Extract the (X, Y) coordinate from the center of the cell holding the provided text.  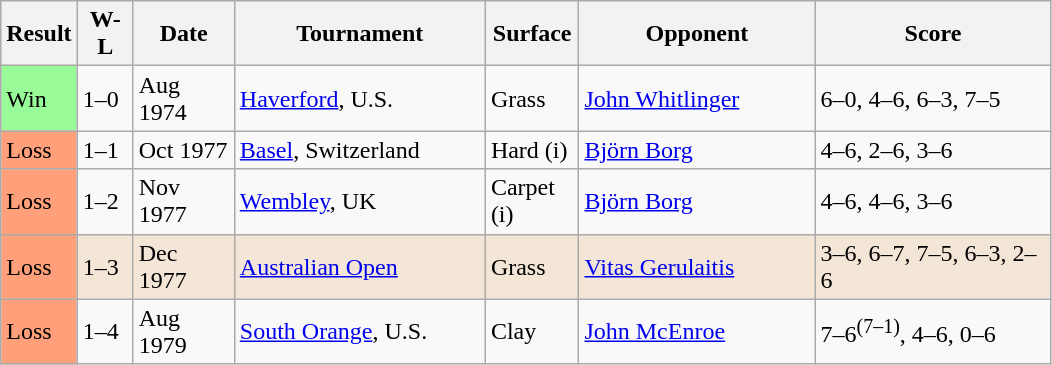
W-L (105, 34)
John Whitlinger (697, 98)
1–2 (105, 202)
South Orange, U.S. (360, 332)
Aug 1974 (184, 98)
Dec 1977 (184, 266)
7–6(7–1), 4–6, 0–6 (933, 332)
Basel, Switzerland (360, 150)
4–6, 4–6, 3–6 (933, 202)
3–6, 6–7, 7–5, 6–3, 2–6 (933, 266)
1–3 (105, 266)
Tournament (360, 34)
Nov 1977 (184, 202)
1–4 (105, 332)
Carpet (i) (532, 202)
John McEnroe (697, 332)
Vitas Gerulaitis (697, 266)
Clay (532, 332)
1–0 (105, 98)
1–1 (105, 150)
6–0, 4–6, 6–3, 7–5 (933, 98)
Aug 1979 (184, 332)
Score (933, 34)
Haverford, U.S. (360, 98)
Opponent (697, 34)
Oct 1977 (184, 150)
4–6, 2–6, 3–6 (933, 150)
Date (184, 34)
Result (39, 34)
Wembley, UK (360, 202)
Surface (532, 34)
Hard (i) (532, 150)
Win (39, 98)
Australian Open (360, 266)
